Determine the [X, Y] coordinate at the center of the cell enclosing the given text.  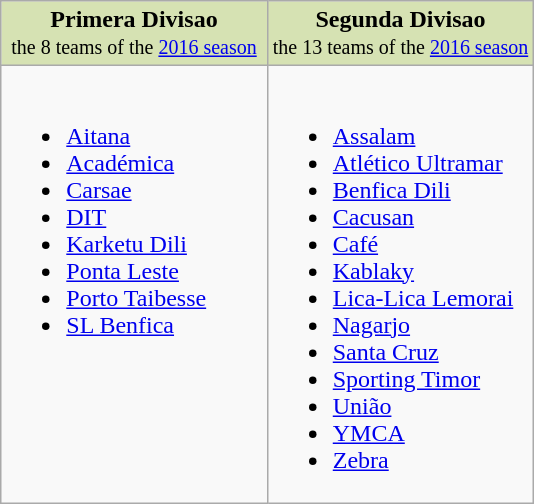
Primera Divisaothe 8 teams of the 2016 season [134, 34]
AitanaAcadémicaCarsaeDITKarketu DiliPonta LestePorto TaibesseSL Benfica [134, 284]
AssalamAtlético UltramarBenfica DiliCacusanCaféKablakyLica-Lica LemoraiNagarjoSanta CruzSporting TimorUniãoYMCAZebra [400, 284]
Segunda Divisaothe 13 teams of the 2016 season [400, 34]
